Provide the (X, Y) coordinate of the cell's center where the given text is located.  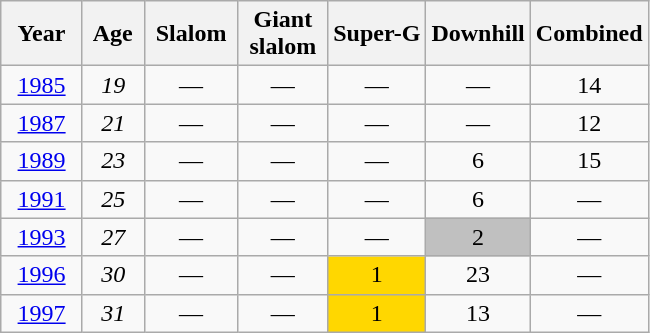
1993 (42, 237)
Age (113, 34)
30 (113, 275)
14 (589, 85)
1985 (42, 85)
Year (42, 34)
19 (113, 85)
31 (113, 313)
25 (113, 199)
1996 (42, 275)
27 (113, 237)
1989 (42, 161)
15 (589, 161)
1997 (42, 313)
2 (478, 237)
Combined (589, 34)
1987 (42, 123)
13 (478, 313)
Slalom (191, 34)
Giant slalom (283, 34)
12 (589, 123)
Downhill (478, 34)
Super-G (377, 34)
1991 (42, 199)
21 (113, 123)
